Detect which cell encompasses the target text, then output its (x, y) center coordinate. 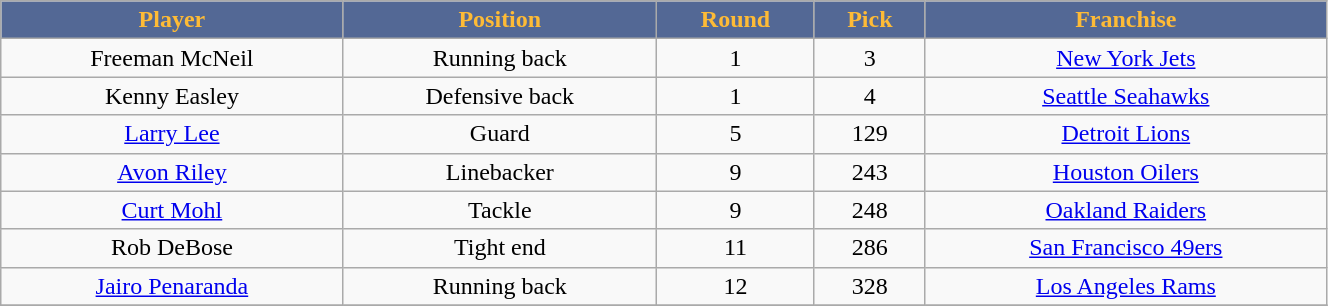
Rob DeBose (172, 248)
Tackle (500, 210)
Guard (500, 134)
328 (870, 286)
Curt Mohl (172, 210)
Tight end (500, 248)
Position (500, 20)
11 (736, 248)
Kenny Easley (172, 96)
New York Jets (1126, 58)
Pick (870, 20)
Round (736, 20)
286 (870, 248)
Franchise (1126, 20)
248 (870, 210)
Seattle Seahawks (1126, 96)
Los Angeles Rams (1126, 286)
243 (870, 172)
12 (736, 286)
Oakland Raiders (1126, 210)
Larry Lee (172, 134)
Player (172, 20)
3 (870, 58)
Jairo Penaranda (172, 286)
4 (870, 96)
Linebacker (500, 172)
129 (870, 134)
Detroit Lions (1126, 134)
Defensive back (500, 96)
San Francisco 49ers (1126, 248)
Houston Oilers (1126, 172)
Avon Riley (172, 172)
5 (736, 134)
Freeman McNeil (172, 58)
